From the cell containing the given text, extract its center point as [x, y] coordinate. 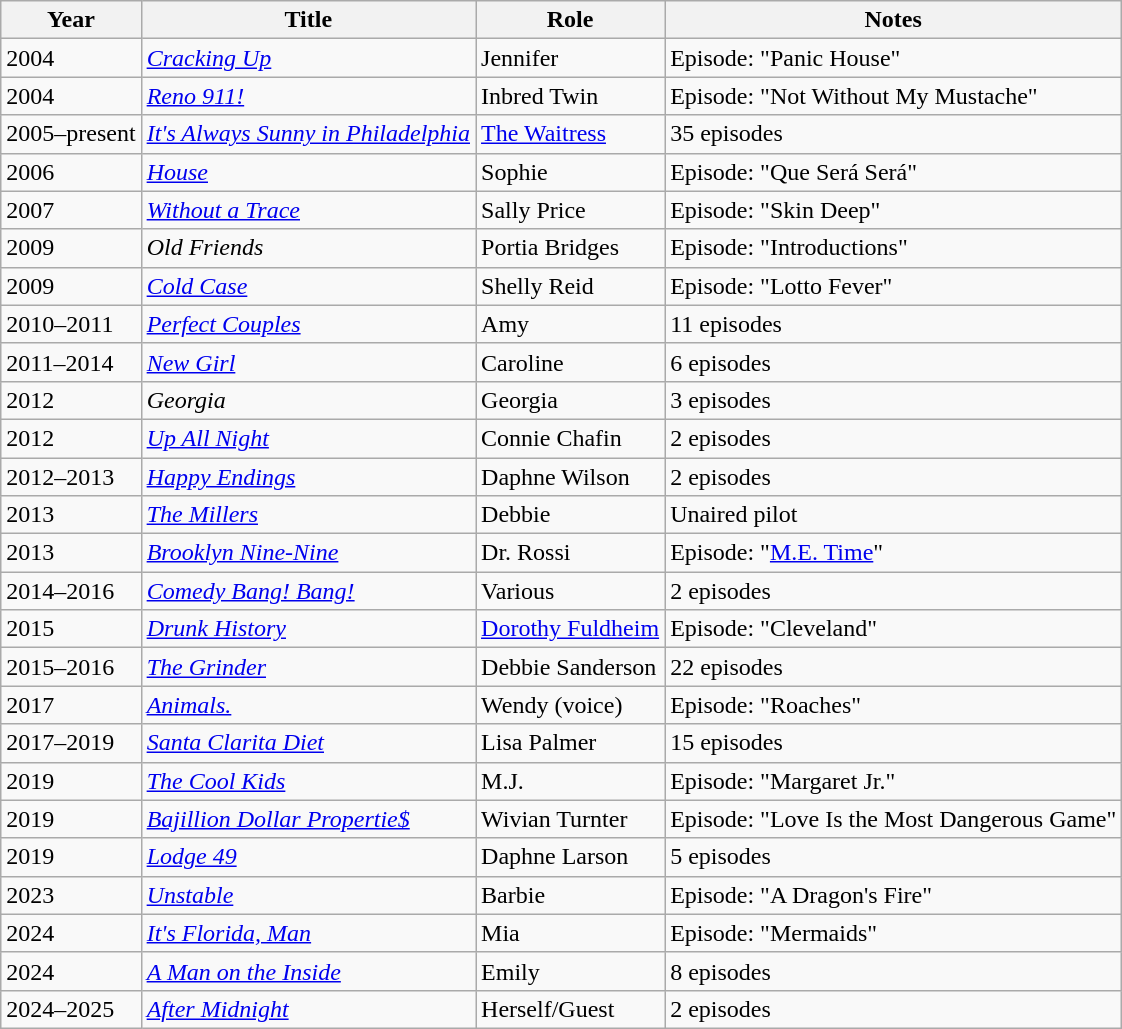
Happy Endings [308, 477]
Sally Price [570, 210]
Amy [570, 324]
Bajillion Dollar Propertie$ [308, 819]
Episode: "Lotto Fever" [894, 286]
2017–2019 [71, 743]
Sophie [570, 172]
Old Friends [308, 248]
The Millers [308, 515]
New Girl [308, 362]
Cracking Up [308, 58]
Reno 911! [308, 96]
6 episodes [894, 362]
Episode: "Skin Deep" [894, 210]
Lodge 49 [308, 857]
Drunk History [308, 629]
Connie Chafin [570, 438]
Shelly Reid [570, 286]
11 episodes [894, 324]
Perfect Couples [308, 324]
Role [570, 20]
2011–2014 [71, 362]
2023 [71, 895]
Caroline [570, 362]
Herself/Guest [570, 1009]
Lisa Palmer [570, 743]
Without a Trace [308, 210]
2015 [71, 629]
Brooklyn Nine-Nine [308, 553]
Cold Case [308, 286]
Barbie [570, 895]
Title [308, 20]
2014–2016 [71, 591]
Daphne Larson [570, 857]
Dr. Rossi [570, 553]
Year [71, 20]
Episode: "Mermaids" [894, 933]
Up All Night [308, 438]
House [308, 172]
It's Florida, Man [308, 933]
8 episodes [894, 971]
Daphne Wilson [570, 477]
Wendy (voice) [570, 705]
Episode: "Roaches" [894, 705]
Debbie Sanderson [570, 667]
35 episodes [894, 134]
Unaired pilot [894, 515]
Episode: "Love Is the Most Dangerous Game" [894, 819]
2024–2025 [71, 1009]
2007 [71, 210]
The Grinder [308, 667]
Episode: "Panic House" [894, 58]
Portia Bridges [570, 248]
Episode: "M.E. Time" [894, 553]
3 episodes [894, 400]
A Man on the Inside [308, 971]
Episode: "Que Será Será" [894, 172]
The Cool Kids [308, 781]
Episode: "Not Without My Mustache" [894, 96]
Episode: "Margaret Jr." [894, 781]
Various [570, 591]
It's Always Sunny in Philadelphia [308, 134]
Mia [570, 933]
Episode: "Introductions" [894, 248]
Jennifer [570, 58]
2006 [71, 172]
2015–2016 [71, 667]
The Waitress [570, 134]
Inbred Twin [570, 96]
2005–present [71, 134]
Unstable [308, 895]
2017 [71, 705]
M.J. [570, 781]
Debbie [570, 515]
Comedy Bang! Bang! [308, 591]
22 episodes [894, 667]
Dorothy Fuldheim [570, 629]
Episode: "Cleveland" [894, 629]
2010–2011 [71, 324]
Emily [570, 971]
15 episodes [894, 743]
After Midnight [308, 1009]
Episode: "A Dragon's Fire" [894, 895]
2012–2013 [71, 477]
Santa Clarita Diet [308, 743]
Wivian Turnter [570, 819]
Animals. [308, 705]
Notes [894, 20]
5 episodes [894, 857]
